Capture the cell that displays the provided text and extract its (x, y) central coordinate. 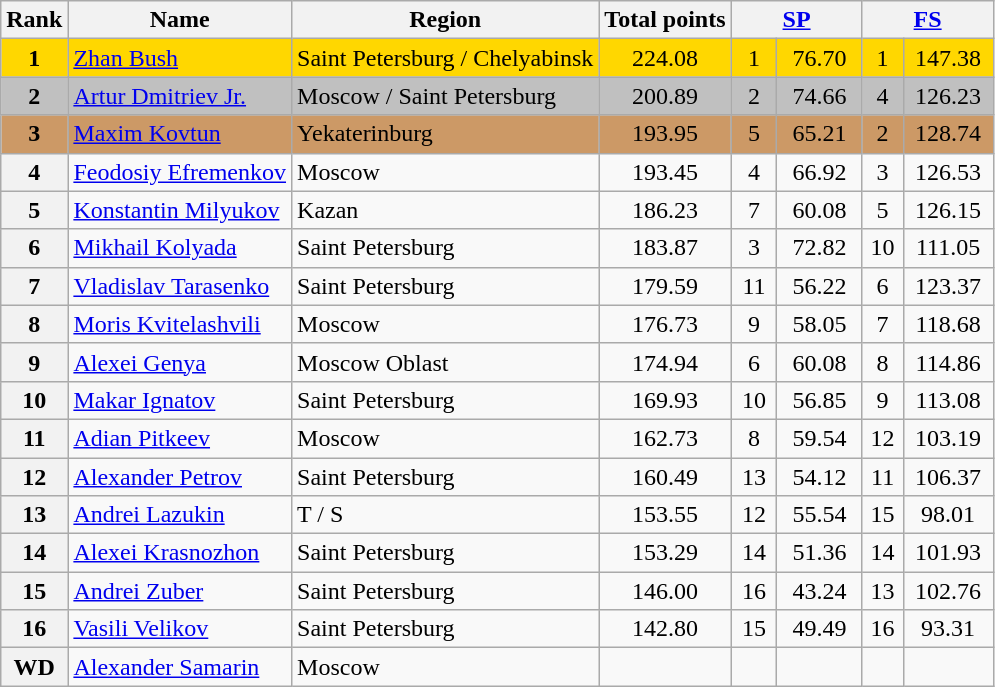
Kazan (446, 210)
102.76 (948, 591)
179.59 (665, 286)
Artur Dmitriev Jr. (180, 96)
66.92 (820, 172)
193.95 (665, 134)
Alexander Petrov (180, 477)
SP (796, 20)
113.08 (948, 400)
49.49 (820, 629)
FS (928, 20)
Alexei Genya (180, 362)
Andrei Lazukin (180, 515)
93.31 (948, 629)
162.73 (665, 438)
59.54 (820, 438)
118.68 (948, 324)
146.00 (665, 591)
183.87 (665, 248)
Name (180, 20)
56.85 (820, 400)
176.73 (665, 324)
142.80 (665, 629)
186.23 (665, 210)
123.37 (948, 286)
169.93 (665, 400)
Moris Kvitelashvili (180, 324)
Moscow / Saint Petersburg (446, 96)
200.89 (665, 96)
Konstantin Milyukov (180, 210)
54.12 (820, 477)
74.66 (820, 96)
Vladislav Tarasenko (180, 286)
Saint Petersburg / Chelyabinsk (446, 58)
Moscow Oblast (446, 362)
Total points (665, 20)
153.29 (665, 553)
65.21 (820, 134)
Region (446, 20)
103.19 (948, 438)
Rank (34, 20)
55.54 (820, 515)
Zhan Bush (180, 58)
Adian Pitkeev (180, 438)
76.70 (820, 58)
T / S (446, 515)
224.08 (665, 58)
126.15 (948, 210)
Andrei Zuber (180, 591)
Makar Ignatov (180, 400)
Vasili Velikov (180, 629)
72.82 (820, 248)
Feodosiy Efremenkov (180, 172)
58.05 (820, 324)
Mikhail Kolyada (180, 248)
128.74 (948, 134)
126.23 (948, 96)
111.05 (948, 248)
Alexander Samarin (180, 667)
160.49 (665, 477)
101.93 (948, 553)
WD (34, 667)
174.94 (665, 362)
114.86 (948, 362)
Maxim Kovtun (180, 134)
147.38 (948, 58)
98.01 (948, 515)
Yekaterinburg (446, 134)
43.24 (820, 591)
193.45 (665, 172)
56.22 (820, 286)
153.55 (665, 515)
126.53 (948, 172)
51.36 (820, 553)
106.37 (948, 477)
Alexei Krasnozhon (180, 553)
